Return (X, Y) of the center of cell containing provided text 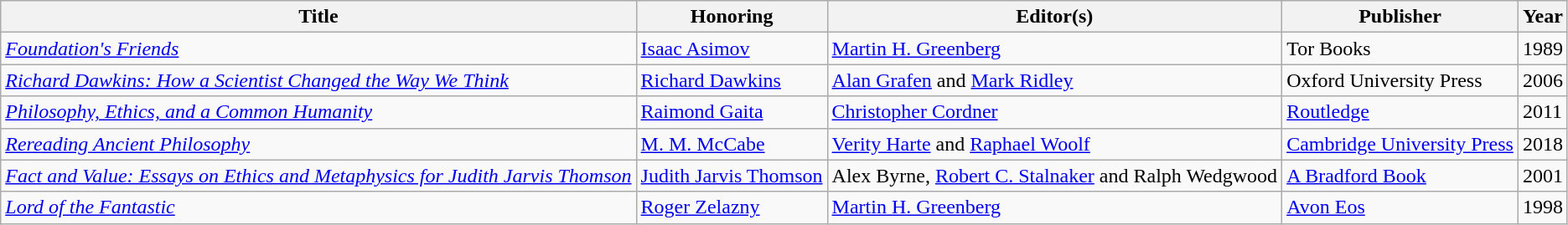
Publisher (1400, 17)
2006 (1542, 80)
Year (1542, 17)
Richard Dawkins (732, 80)
Fact and Value: Essays on Ethics and Metaphysics for Judith Jarvis Thomson (318, 176)
Verity Harte and Raphael Woolf (1054, 144)
Lord of the Fantastic (318, 207)
Judith Jarvis Thomson (732, 176)
2011 (1542, 112)
Rereading Ancient Philosophy (318, 144)
A Bradford Book (1400, 176)
Philosophy, Ethics, and a Common Humanity (318, 112)
1989 (1542, 49)
Christopher Cordner (1054, 112)
Cambridge University Press (1400, 144)
Oxford University Press (1400, 80)
Richard Dawkins: How a Scientist Changed the Way We Think (318, 80)
Tor Books (1400, 49)
Alex Byrne, Robert C. Stalnaker and Ralph Wedgwood (1054, 176)
Avon Eos (1400, 207)
Title (318, 17)
Foundation's Friends (318, 49)
Routledge (1400, 112)
Raimond Gaita (732, 112)
Isaac Asimov (732, 49)
Honoring (732, 17)
2018 (1542, 144)
1998 (1542, 207)
M. M. McCabe (732, 144)
Roger Zelazny (732, 207)
2001 (1542, 176)
Editor(s) (1054, 17)
Alan Grafen and Mark Ridley (1054, 80)
